Return [x, y] of the center of cell containing provided text 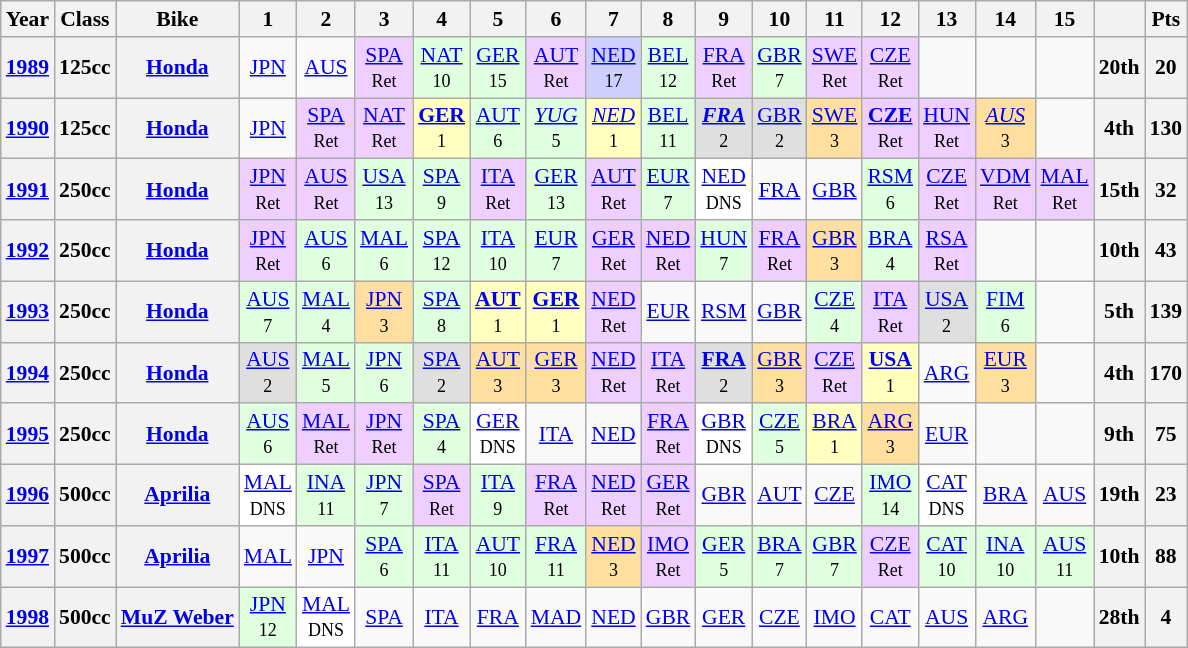
HUNRet [946, 128]
14 [1006, 19]
USA13 [384, 190]
BEL11 [668, 128]
2 [326, 19]
CAT [890, 618]
VDMRet [1006, 190]
Class [85, 19]
75 [1166, 434]
MAL5 [326, 372]
FRA11 [556, 556]
USA1 [890, 372]
MAL6 [384, 250]
SPA12 [442, 250]
GERDNS [498, 434]
BEL12 [668, 68]
SPA [384, 618]
1992 [28, 250]
BRA1 [835, 434]
6 [556, 19]
5 [498, 19]
139 [1166, 312]
SPA9 [442, 190]
28th [1120, 618]
3 [384, 19]
MAL4 [326, 312]
BRA7 [780, 556]
20 [1166, 68]
NEDDNS [724, 190]
130 [1166, 128]
GER [724, 618]
IMORet [668, 556]
AUT10 [498, 556]
1991 [28, 190]
1993 [28, 312]
MAD [556, 618]
AUS11 [1065, 556]
SPA6 [384, 556]
GER5 [724, 556]
SPA2 [442, 372]
HUN7 [724, 250]
RSM6 [890, 190]
YUG5 [556, 128]
USA2 [946, 312]
20th [1120, 68]
1997 [28, 556]
GBRDNS [724, 434]
ARG3 [890, 434]
170 [1166, 372]
RSM [724, 312]
GER3 [556, 372]
CZE5 [780, 434]
NED3 [613, 556]
EUR3 [1006, 372]
9th [1120, 434]
CAT10 [946, 556]
AUT3 [498, 372]
AUS7 [268, 312]
1 [268, 19]
9 [724, 19]
AUT [780, 496]
AUSRet [326, 190]
JPN12 [268, 618]
1996 [28, 496]
32 [1166, 190]
1994 [28, 372]
Bike [178, 19]
NAT10 [442, 68]
7 [613, 19]
1990 [28, 128]
11 [835, 19]
GER13 [556, 190]
IMO [835, 618]
SWE3 [835, 128]
5th [1120, 312]
SWERet [835, 68]
IMO14 [890, 496]
Pts [1166, 19]
23 [1166, 496]
SPA4 [442, 434]
AUT6 [498, 128]
MAL [268, 556]
AUS2 [268, 372]
8 [668, 19]
Year [28, 19]
BRA4 [890, 250]
SPA8 [442, 312]
JPN3 [384, 312]
AUS3 [1006, 128]
NATRet [384, 128]
RSARet [946, 250]
1995 [28, 434]
FIM6 [1006, 312]
ITA11 [442, 556]
13 [946, 19]
MuZ Weber [178, 618]
NED1 [613, 128]
ITA10 [498, 250]
JPN6 [384, 372]
GBR2 [780, 128]
10 [780, 19]
JPN7 [384, 496]
GER15 [498, 68]
43 [1166, 250]
INA10 [1006, 556]
88 [1166, 556]
BRA [1006, 496]
AUT1 [498, 312]
INA11 [326, 496]
19th [1120, 496]
1998 [28, 618]
ITA9 [498, 496]
NED17 [613, 68]
12 [890, 19]
15 [1065, 19]
1989 [28, 68]
CZE4 [835, 312]
CATDNS [946, 496]
15th [1120, 190]
